Find where the given text appears and provide that cell's center as [x, y] coordinate. 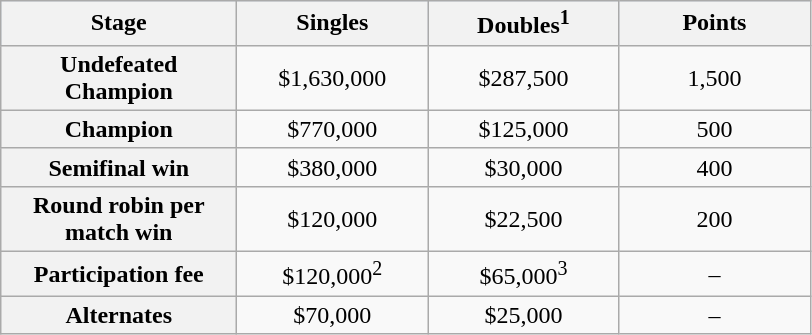
Doubles1 [524, 24]
$120,0002 [332, 274]
$65,0003 [524, 274]
$70,000 [332, 315]
$287,500 [524, 78]
Undefeated Champion [119, 78]
Singles [332, 24]
1,500 [714, 78]
Stage [119, 24]
$125,000 [524, 129]
400 [714, 167]
Round robin per match win [119, 218]
$22,500 [524, 218]
$380,000 [332, 167]
500 [714, 129]
$120,000 [332, 218]
Semifinal win [119, 167]
Champion [119, 129]
$1,630,000 [332, 78]
Participation fee [119, 274]
Alternates [119, 315]
$25,000 [524, 315]
200 [714, 218]
$30,000 [524, 167]
Points [714, 24]
$770,000 [332, 129]
